Detect which cell encompasses the target text, then output its (X, Y) center coordinate. 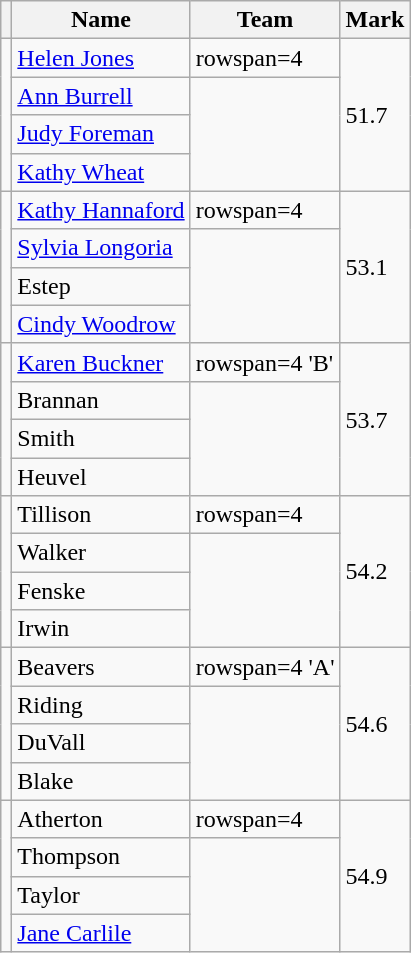
Sylvia Longoria (101, 248)
rowspan=4 'A' (265, 667)
Mark (375, 20)
Helen Jones (101, 58)
54.6 (375, 724)
Walker (101, 553)
Thompson (101, 857)
Jane Carlile (101, 933)
Estep (101, 286)
51.7 (375, 115)
Judy Foreman (101, 134)
Name (101, 20)
53.1 (375, 267)
Beavers (101, 667)
Karen Buckner (101, 362)
Blake (101, 781)
54.9 (375, 876)
Brannan (101, 400)
Taylor (101, 895)
Heuvel (101, 477)
Atherton (101, 819)
Smith (101, 438)
Kathy Wheat (101, 172)
Tillison (101, 515)
DuVall (101, 743)
Fenske (101, 591)
53.7 (375, 419)
Kathy Hannaford (101, 210)
54.2 (375, 572)
Cindy Woodrow (101, 324)
Team (265, 20)
Ann Burrell (101, 96)
Riding (101, 705)
Irwin (101, 629)
rowspan=4 'B' (265, 362)
